Output the [x, y] coordinate of the center of the cell containing the given text.  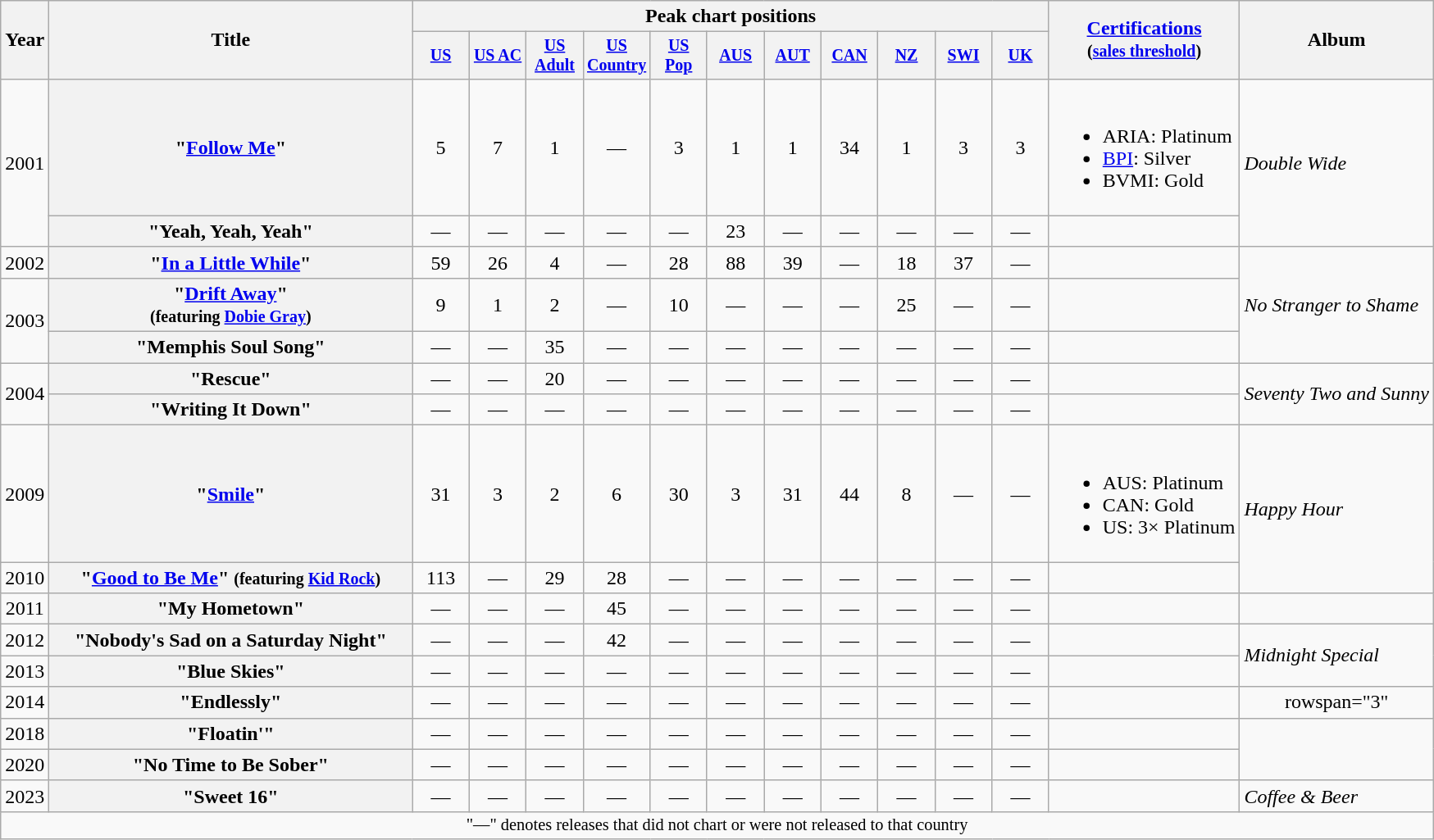
US Country [617, 56]
6 [617, 493]
18 [907, 262]
"My Hometown" [231, 609]
USPop [679, 56]
Peak chart positions [731, 16]
No Stranger to Shame [1336, 305]
5 [441, 148]
"Endlessly" [231, 702]
2018 [25, 733]
2004 [25, 394]
Happy Hour [1336, 510]
US [441, 56]
Midnight Special [1336, 656]
SWI [963, 56]
2011 [25, 609]
2001 [25, 162]
2009 [25, 493]
"No Time to Be Sober" [231, 765]
20 [554, 379]
23 [735, 231]
59 [441, 262]
29 [554, 578]
2020 [25, 765]
2013 [25, 671]
2002 [25, 262]
2023 [25, 796]
2010 [25, 578]
2014 [25, 702]
4 [554, 262]
45 [617, 609]
UK [1020, 56]
9 [441, 305]
8 [907, 493]
30 [679, 493]
Album [1336, 40]
"Yeah, Yeah, Yeah" [231, 231]
"Floatin'" [231, 733]
"Good to Be Me" (featuring Kid Rock) [231, 578]
ARIA: PlatinumBPI: SilverBVMI: Gold [1145, 148]
39 [792, 262]
NZ [907, 56]
"Writing It Down" [231, 410]
37 [963, 262]
US AC [497, 56]
CAN [849, 56]
"Blue Skies" [231, 671]
"Sweet 16" [231, 796]
AUS [735, 56]
2012 [25, 640]
Year [25, 40]
rowspan="3" [1336, 702]
88 [735, 262]
26 [497, 262]
Coffee & Beer [1336, 796]
AUT [792, 56]
Title [231, 40]
34 [849, 148]
"Smile" [231, 493]
44 [849, 493]
"Memphis Soul Song" [231, 347]
2003 [25, 320]
35 [554, 347]
Seventy Two and Sunny [1336, 394]
42 [617, 640]
25 [907, 305]
113 [441, 578]
US Adult [554, 56]
7 [497, 148]
"Nobody's Sad on a Saturday Night" [231, 640]
AUS: PlatinumCAN: GoldUS: 3× Platinum [1145, 493]
Certifications(sales threshold) [1145, 40]
"Follow Me" [231, 148]
"In a Little While" [231, 262]
"Rescue" [231, 379]
10 [679, 305]
"—" denotes releases that did not chart or were not released to that country [717, 825]
"Drift Away" (featuring Dobie Gray) [231, 305]
Double Wide [1336, 162]
